Identify which cell holds the provided text, then report its [x, y] central coordinate. 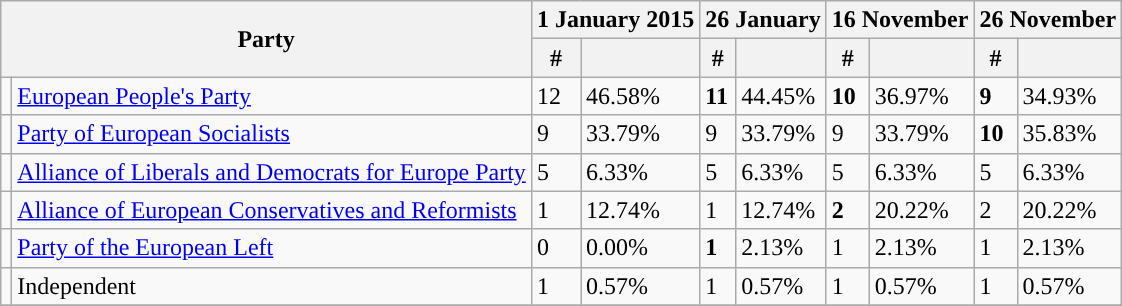
European People's Party [272, 96]
35.83% [1070, 134]
Party of the European Left [272, 248]
Alliance of European Conservatives and Reformists [272, 210]
46.58% [640, 96]
36.97% [922, 96]
0.00% [640, 248]
16 November [900, 20]
26 January [763, 20]
0 [556, 248]
12 [556, 96]
Party [266, 39]
34.93% [1070, 96]
44.45% [782, 96]
Independent [272, 286]
11 [718, 96]
Alliance of Liberals and Democrats for Europe Party [272, 172]
Party of European Socialists [272, 134]
26 November [1048, 20]
1 January 2015 [615, 20]
